Locate the cell with the specified text and output its (X, Y) center coordinate. 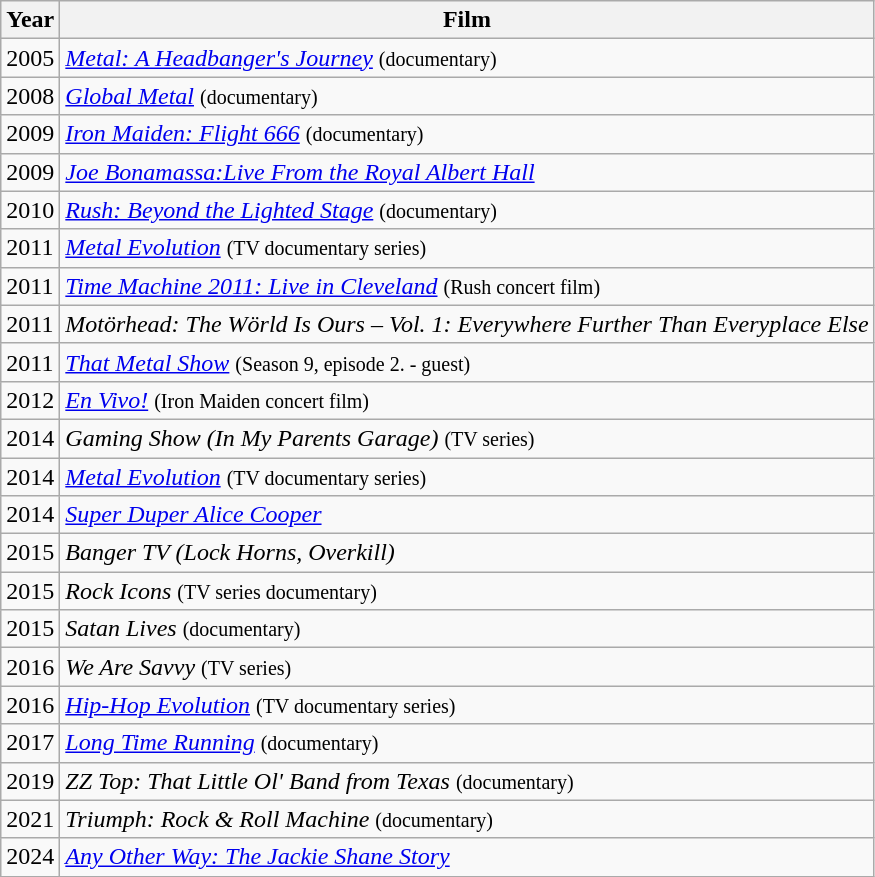
Metal: A Headbanger's Journey (documentary) (467, 58)
2017 (30, 743)
2019 (30, 781)
Satan Lives (documentary) (467, 629)
ZZ Top: That Little Ol' Band from Texas (documentary) (467, 781)
Rush: Beyond the Lighted Stage (documentary) (467, 210)
Banger TV (Lock Horns, Overkill) (467, 553)
Motörhead: The Wörld Is Ours – Vol. 1: Everywhere Further Than Everyplace Else (467, 324)
2008 (30, 96)
Iron Maiden: Flight 666 (documentary) (467, 134)
We Are Savvy (TV series) (467, 667)
Joe Bonamassa:Live From the Royal Albert Hall (467, 172)
2021 (30, 819)
Film (467, 20)
That Metal Show (Season 9, episode 2. - guest) (467, 362)
Triumph: Rock & Roll Machine (documentary) (467, 819)
Gaming Show (In My Parents Garage) (TV series) (467, 438)
Hip-Hop Evolution (TV documentary series) (467, 705)
2024 (30, 857)
Time Machine 2011: Live in Cleveland (Rush concert film) (467, 286)
Long Time Running (documentary) (467, 743)
Rock Icons (TV series documentary) (467, 591)
2005 (30, 58)
En Vivo! (Iron Maiden concert film) (467, 400)
Year (30, 20)
Global Metal (documentary) (467, 96)
Any Other Way: The Jackie Shane Story (467, 857)
Super Duper Alice Cooper (467, 515)
2010 (30, 210)
2012 (30, 400)
